Return (X, Y) of the center of cell containing provided text 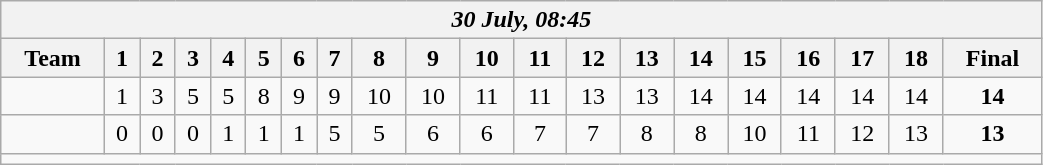
Final (992, 58)
15 (755, 58)
18 (916, 58)
4 (228, 58)
17 (862, 58)
30 July, 08:45 (522, 20)
16 (808, 58)
Team (53, 58)
2 (158, 58)
